Identify which cell holds the provided text, then report its [X, Y] central coordinate. 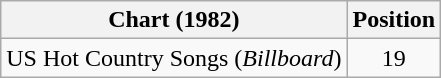
US Hot Country Songs (Billboard) [174, 58]
19 [394, 58]
Chart (1982) [174, 20]
Position [394, 20]
